Extract the (x, y) coordinate from the center of the cell holding the provided text.  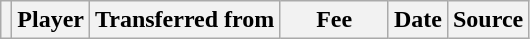
Date (418, 20)
Source (488, 20)
Player (51, 20)
Transferred from (185, 20)
Fee (334, 20)
